Detect which cell encompasses the target text, then output its [X, Y] center coordinate. 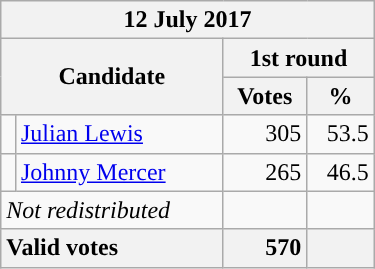
305 [265, 134]
46.5 [340, 172]
Not redistributed [112, 210]
Valid votes [112, 248]
265 [265, 172]
12 July 2017 [188, 20]
1st round [298, 58]
570 [265, 248]
Candidate [112, 77]
53.5 [340, 134]
Votes [265, 96]
% [340, 96]
Johnny Mercer [118, 172]
Julian Lewis [118, 134]
